Detect which cell encompasses the target text, then output its (x, y) center coordinate. 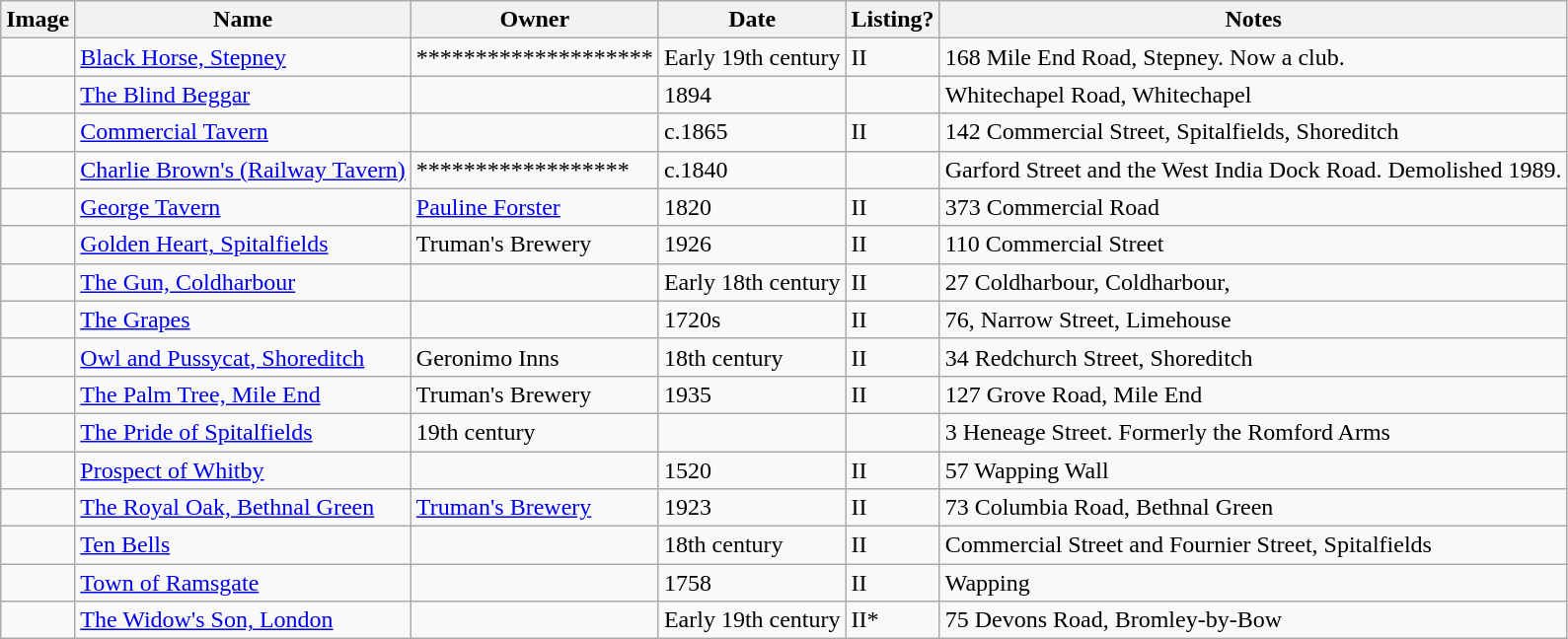
Prospect of Whitby (243, 470)
1923 (752, 508)
c.1840 (752, 170)
The Grapes (243, 319)
1820 (752, 207)
II* (892, 620)
19th century (535, 432)
The Pride of Spitalfields (243, 432)
Wapping (1253, 583)
1720s (752, 319)
******************** (535, 57)
Listing? (892, 20)
Image (37, 20)
Ten Bells (243, 545)
Date (752, 20)
Geronimo Inns (535, 357)
Commercial Street and Fournier Street, Spitalfields (1253, 545)
1894 (752, 95)
Garford Street and the West India Dock Road. Demolished 1989. (1253, 170)
1935 (752, 394)
The Widow's Son, London (243, 620)
c.1865 (752, 132)
Owl and Pussycat, Shoreditch (243, 357)
Owner (535, 20)
373 Commercial Road (1253, 207)
The Blind Beggar (243, 95)
Whitechapel Road, Whitechapel (1253, 95)
The Royal Oak, Bethnal Green (243, 508)
168 Mile End Road, Stepney. Now a club. (1253, 57)
1758 (752, 583)
1926 (752, 245)
Town of Ramsgate (243, 583)
Golden Heart, Spitalfields (243, 245)
Early 18th century (752, 282)
3 Heneage Street. Formerly the Romford Arms (1253, 432)
Name (243, 20)
142 Commercial Street, Spitalfields, Shoreditch (1253, 132)
George Tavern (243, 207)
****************** (535, 170)
Commercial Tavern (243, 132)
The Gun, Coldharbour (243, 282)
The Palm Tree, Mile End (243, 394)
57 Wapping Wall (1253, 470)
Black Horse, Stepney (243, 57)
Charlie Brown's (Railway Tavern) (243, 170)
127 Grove Road, Mile End (1253, 394)
110 Commercial Street (1253, 245)
27 Coldharbour, Coldharbour, (1253, 282)
76, Narrow Street, Limehouse (1253, 319)
73 Columbia Road, Bethnal Green (1253, 508)
1520 (752, 470)
34 Redchurch Street, Shoreditch (1253, 357)
75 Devons Road, Bromley-by-Bow (1253, 620)
Notes (1253, 20)
Pauline Forster (535, 207)
